Return (x, y) of the center of cell containing provided text 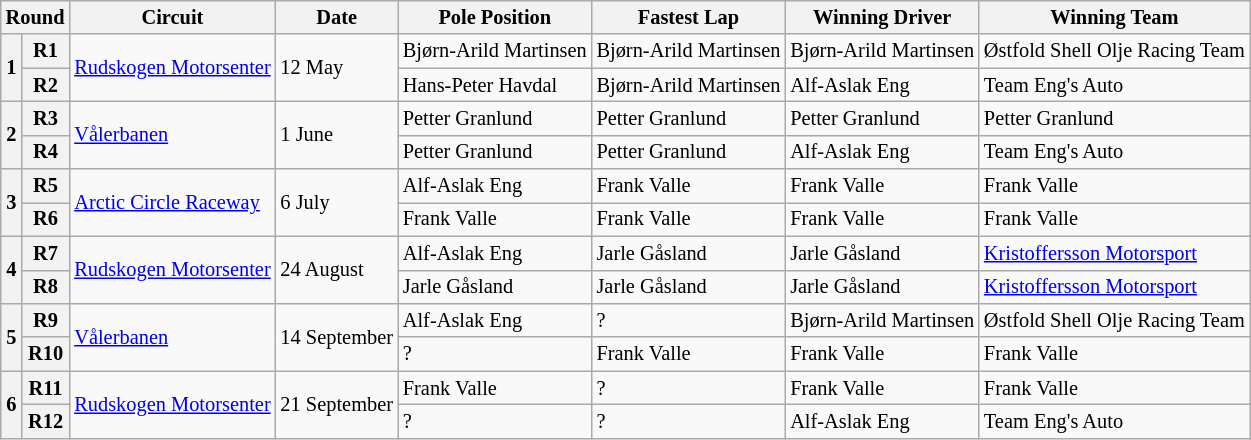
12 May (337, 68)
R8 (46, 287)
2 (12, 134)
Arctic Circle Raceway (172, 202)
1 (12, 68)
6 (12, 404)
Pole Position (495, 17)
14 September (337, 336)
R12 (46, 421)
R7 (46, 253)
R6 (46, 219)
R9 (46, 320)
21 September (337, 404)
6 July (337, 202)
Date (337, 17)
R11 (46, 388)
Fastest Lap (689, 17)
3 (12, 202)
R10 (46, 354)
Hans-Peter Havdal (495, 85)
1 June (337, 134)
R1 (46, 51)
R5 (46, 186)
4 (12, 270)
5 (12, 336)
R3 (46, 118)
Winning Team (1114, 17)
R2 (46, 85)
Winning Driver (882, 17)
24 August (337, 270)
Round (36, 17)
Circuit (172, 17)
R4 (46, 152)
